From the cell containing the given text, extract its center point as (X, Y) coordinate. 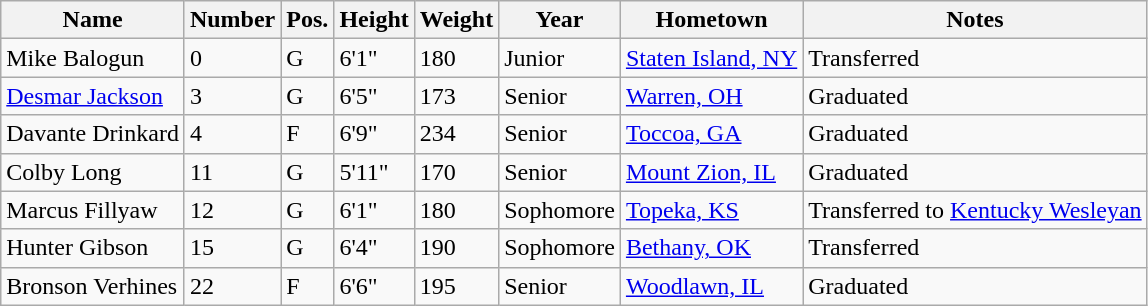
190 (456, 248)
12 (232, 210)
Hometown (711, 20)
Junior (560, 58)
3 (232, 96)
Bronson Verhines (93, 286)
Pos. (308, 20)
234 (456, 134)
6'6" (374, 286)
6'4" (374, 248)
15 (232, 248)
Notes (975, 20)
Mike Balogun (93, 58)
22 (232, 286)
Year (560, 20)
Hunter Gibson (93, 248)
Davante Drinkard (93, 134)
170 (456, 172)
6'9" (374, 134)
Colby Long (93, 172)
Height (374, 20)
Woodlawn, IL (711, 286)
Mount Zion, IL (711, 172)
Desmar Jackson (93, 96)
0 (232, 58)
6'5" (374, 96)
Bethany, OK (711, 248)
Name (93, 20)
Topeka, KS (711, 210)
Toccoa, GA (711, 134)
Number (232, 20)
Marcus Fillyaw (93, 210)
4 (232, 134)
5'11" (374, 172)
Transferred to Kentucky Wesleyan (975, 210)
173 (456, 96)
195 (456, 286)
Staten Island, NY (711, 58)
11 (232, 172)
Weight (456, 20)
Warren, OH (711, 96)
